Detect which cell encompasses the target text, then output its (x, y) center coordinate. 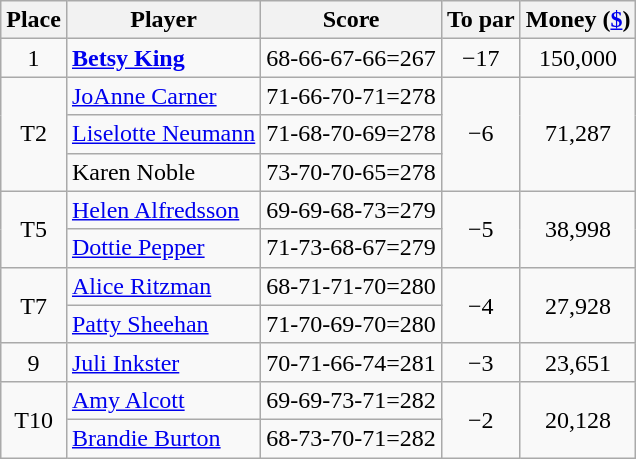
9 (34, 362)
150,000 (578, 58)
71-70-69-70=280 (352, 324)
71-66-70-71=278 (352, 96)
−6 (480, 134)
23,651 (578, 362)
JoAnne Carner (163, 96)
To par (480, 20)
Karen Noble (163, 172)
Brandie Burton (163, 438)
68-66-67-66=267 (352, 58)
71-73-68-67=279 (352, 248)
70-71-66-74=281 (352, 362)
38,998 (578, 229)
68-71-71-70=280 (352, 286)
73-70-70-65=278 (352, 172)
T10 (34, 419)
Money ($) (578, 20)
−4 (480, 305)
69-69-73-71=282 (352, 400)
T7 (34, 305)
Dottie Pepper (163, 248)
Score (352, 20)
−5 (480, 229)
−17 (480, 58)
71,287 (578, 134)
Juli Inkster (163, 362)
Patty Sheehan (163, 324)
27,928 (578, 305)
Place (34, 20)
T2 (34, 134)
Liselotte Neumann (163, 134)
20,128 (578, 419)
Amy Alcott (163, 400)
Helen Alfredsson (163, 210)
68-73-70-71=282 (352, 438)
69-69-68-73=279 (352, 210)
T5 (34, 229)
71-68-70-69=278 (352, 134)
−2 (480, 419)
−3 (480, 362)
Alice Ritzman (163, 286)
1 (34, 58)
Betsy King (163, 58)
Player (163, 20)
